For the text-containing cell, return its midpoint in [X, Y] coordinate format. 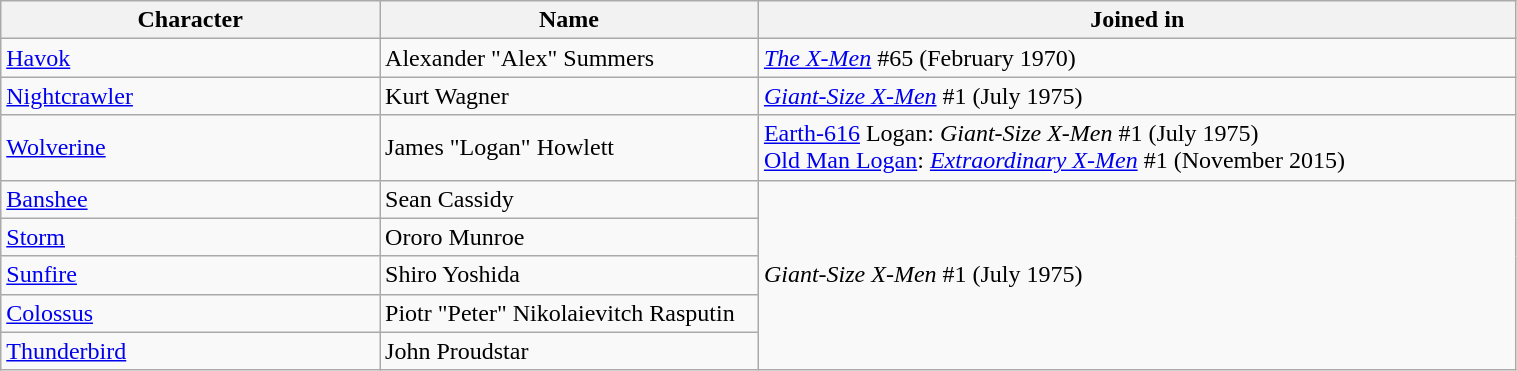
John Proudstar [570, 351]
The X-Men #65 (February 1970) [1137, 58]
Thunderbird [190, 351]
Shiro Yoshida [570, 275]
Banshee [190, 199]
Nightcrawler [190, 96]
Earth-616 Logan: Giant-Size X-Men #1 (July 1975)Old Man Logan: Extraordinary X-Men #1 (November 2015) [1137, 148]
Colossus [190, 313]
Name [570, 20]
Sunfire [190, 275]
Character [190, 20]
Sean Cassidy [570, 199]
Havok [190, 58]
Piotr "Peter" Nikolaievitch Rasputin [570, 313]
Kurt Wagner [570, 96]
Ororo Munroe [570, 237]
Storm [190, 237]
James "Logan" Howlett [570, 148]
Alexander "Alex" Summers [570, 58]
Wolverine [190, 148]
Joined in [1137, 20]
